Locate the cell with the specified text and output its [x, y] center coordinate. 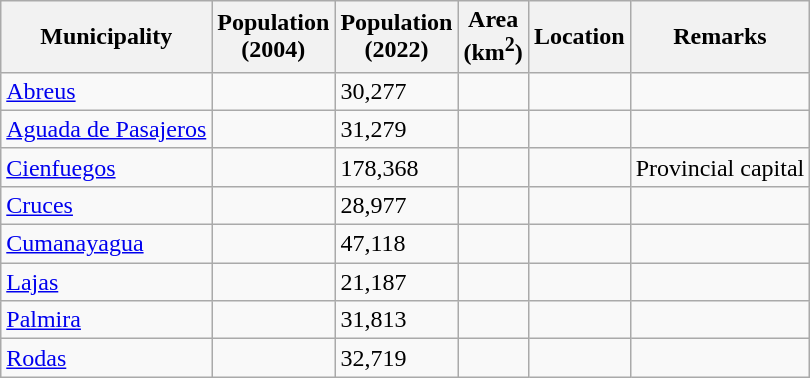
32,719 [396, 358]
Abreus [106, 91]
Lajas [106, 282]
Population(2004) [274, 37]
Location [579, 37]
31,813 [396, 320]
Population(2022) [396, 37]
Aguada de Pasajeros [106, 129]
Palmira [106, 320]
21,187 [396, 282]
47,118 [396, 244]
Municipality [106, 37]
Area(km2) [493, 37]
178,368 [396, 167]
Cumanayagua [106, 244]
Rodas [106, 358]
30,277 [396, 91]
Provincial capital [720, 167]
Cienfuegos [106, 167]
Cruces [106, 205]
Remarks [720, 37]
28,977 [396, 205]
31,279 [396, 129]
